Pinpoint the cell where the given text exists, returning its (X, Y) midpoint coordinate. 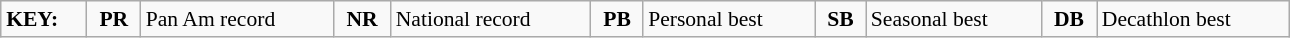
Decathlon best (1193, 19)
PR (114, 19)
National record (491, 19)
PB (617, 19)
Seasonal best (954, 19)
NR (362, 19)
Pan Am record (238, 19)
DB (1068, 19)
KEY: (44, 19)
SB (840, 19)
Personal best (729, 19)
